Return [x, y] of the center of cell containing provided text 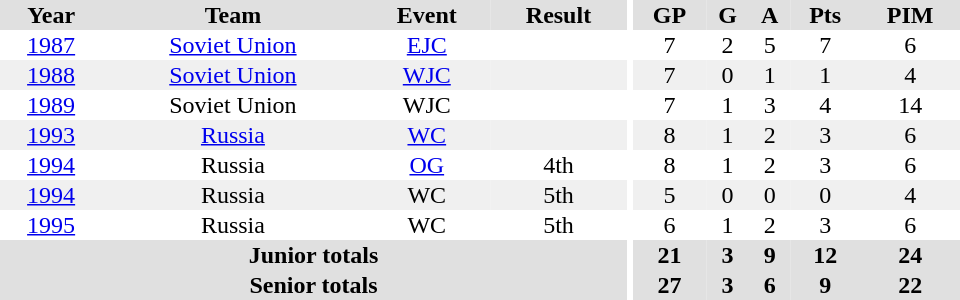
22 [910, 285]
1989 [51, 105]
A [770, 15]
1995 [51, 225]
PIM [910, 15]
Result [558, 15]
1993 [51, 135]
14 [910, 105]
OG [427, 165]
12 [825, 255]
24 [910, 255]
Event [427, 15]
Team [232, 15]
27 [670, 285]
GP [670, 15]
Junior totals [314, 255]
EJC [427, 45]
1988 [51, 75]
Pts [825, 15]
21 [670, 255]
G [728, 15]
4th [558, 165]
Year [51, 15]
1987 [51, 45]
Senior totals [314, 285]
